Identify which cell holds the provided text, then report its [X, Y] central coordinate. 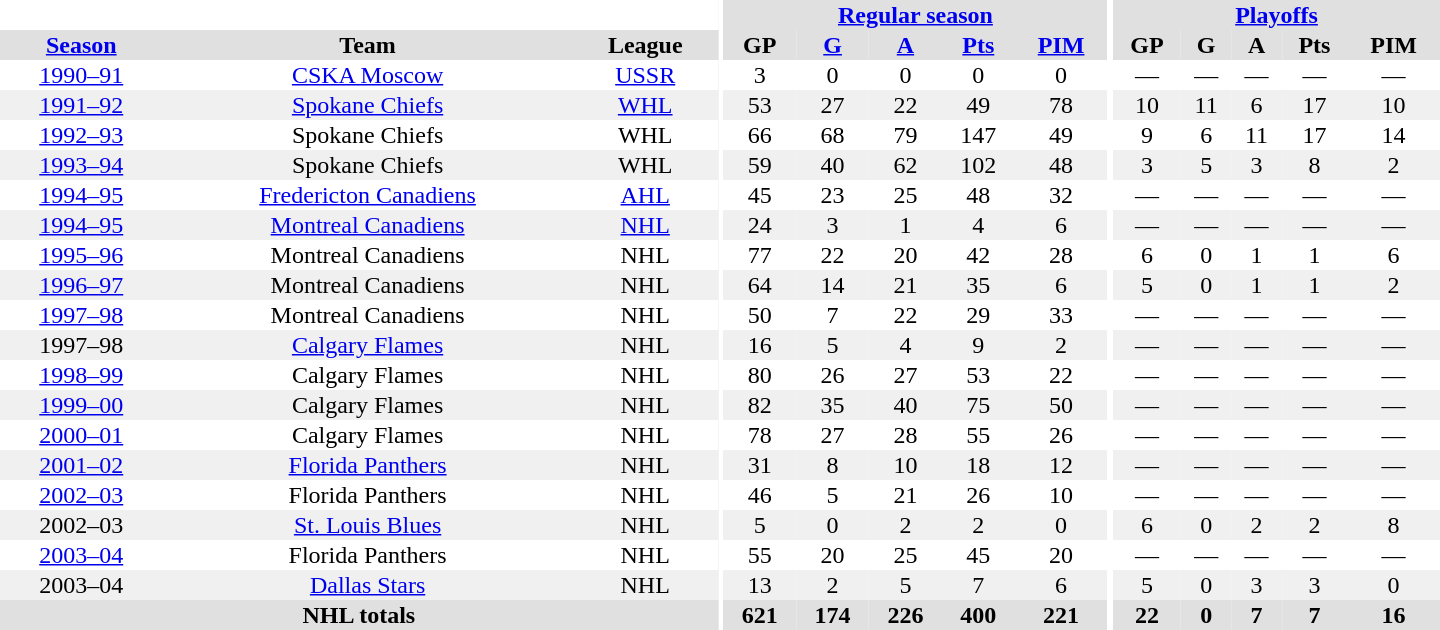
80 [760, 375]
226 [906, 615]
221 [1062, 615]
23 [832, 195]
46 [760, 495]
24 [760, 225]
NHL totals [359, 615]
1990–91 [81, 75]
621 [760, 615]
CSKA Moscow [367, 75]
1999–00 [81, 405]
174 [832, 615]
13 [760, 585]
400 [978, 615]
18 [978, 465]
33 [1062, 315]
32 [1062, 195]
1996–97 [81, 285]
12 [1062, 465]
2000–01 [81, 435]
1992–93 [81, 135]
Team [367, 45]
147 [978, 135]
1991–92 [81, 105]
68 [832, 135]
USSR [646, 75]
102 [978, 165]
79 [906, 135]
Dallas Stars [367, 585]
75 [978, 405]
Season [81, 45]
AHL [646, 195]
St. Louis Blues [367, 525]
42 [978, 255]
82 [760, 405]
62 [906, 165]
Fredericton Canadiens [367, 195]
Regular season [915, 15]
66 [760, 135]
1998–99 [81, 375]
64 [760, 285]
77 [760, 255]
1995–96 [81, 255]
League [646, 45]
59 [760, 165]
1993–94 [81, 165]
2001–02 [81, 465]
Playoffs [1276, 15]
29 [978, 315]
31 [760, 465]
